Provide the (X, Y) coordinate of the cell's center where the given text is located.  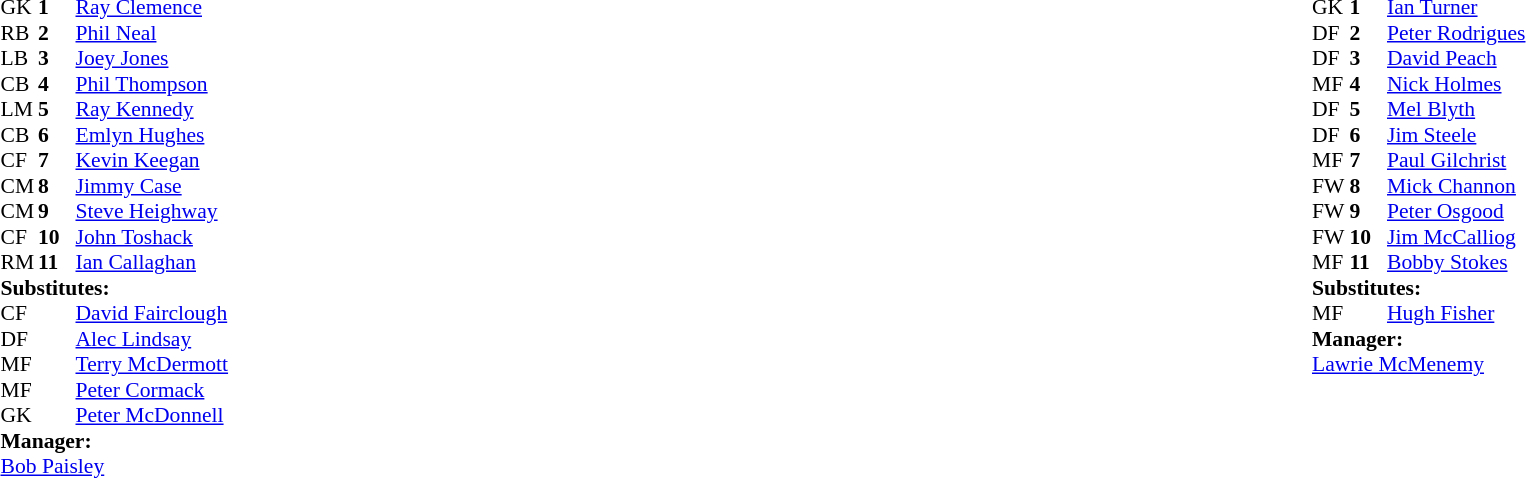
Terry McDermott (152, 365)
Peter Cormack (152, 390)
Peter Osgood (1456, 211)
Peter McDonnell (152, 415)
David Peach (1456, 59)
Steve Heighway (152, 211)
Nick Holmes (1456, 84)
LM (19, 109)
Mick Channon (1456, 186)
Peter Rodrigues (1456, 33)
Jim Steele (1456, 135)
Mel Blyth (1456, 109)
RM (19, 263)
Emlyn Hughes (152, 135)
Jim McCalliog (1456, 237)
RB (19, 33)
Alec Lindsay (152, 339)
Ray Kennedy (152, 109)
Joey Jones (152, 59)
Phil Neal (152, 33)
Paul Gilchrist (1456, 161)
GK (19, 415)
Ian Callaghan (152, 263)
Lawrie McMenemy (1418, 365)
Jimmy Case (152, 186)
John Toshack (152, 237)
Bobby Stokes (1456, 263)
LB (19, 59)
David Fairclough (152, 313)
Kevin Keegan (152, 161)
Phil Thompson (152, 84)
Hugh Fisher (1456, 313)
